Provide the (X, Y) coordinate of the cell's center where the given text is located.  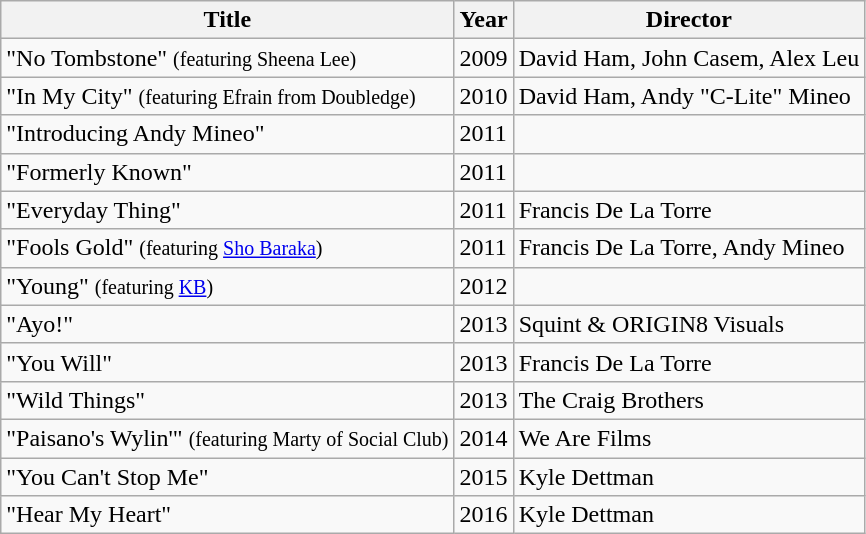
David Ham, John Casem, Alex Leu (689, 58)
We Are Films (689, 438)
David Ham, Andy "C-Lite" Mineo (689, 96)
"Ayo!" (228, 324)
"Hear My Heart" (228, 515)
"Wild Things" (228, 400)
2015 (484, 477)
"Introducing Andy Mineo" (228, 134)
"You Can't Stop Me" (228, 477)
"Fools Gold" (featuring Sho Baraka) (228, 248)
Francis De La Torre, Andy Mineo (689, 248)
2010 (484, 96)
"No Tombstone" (featuring Sheena Lee) (228, 58)
"Young" (featuring KB) (228, 286)
The Craig Brothers (689, 400)
Year (484, 20)
Title (228, 20)
"Paisano's Wylin'" (featuring Marty of Social Club) (228, 438)
"Everyday Thing" (228, 210)
Director (689, 20)
2009 (484, 58)
Squint & ORIGIN8 Visuals (689, 324)
"You Will" (228, 362)
2014 (484, 438)
"Formerly Known" (228, 172)
2016 (484, 515)
"In My City" (featuring Efrain from Doubledge) (228, 96)
2012 (484, 286)
